Detect which cell encompasses the target text, then output its [X, Y] center coordinate. 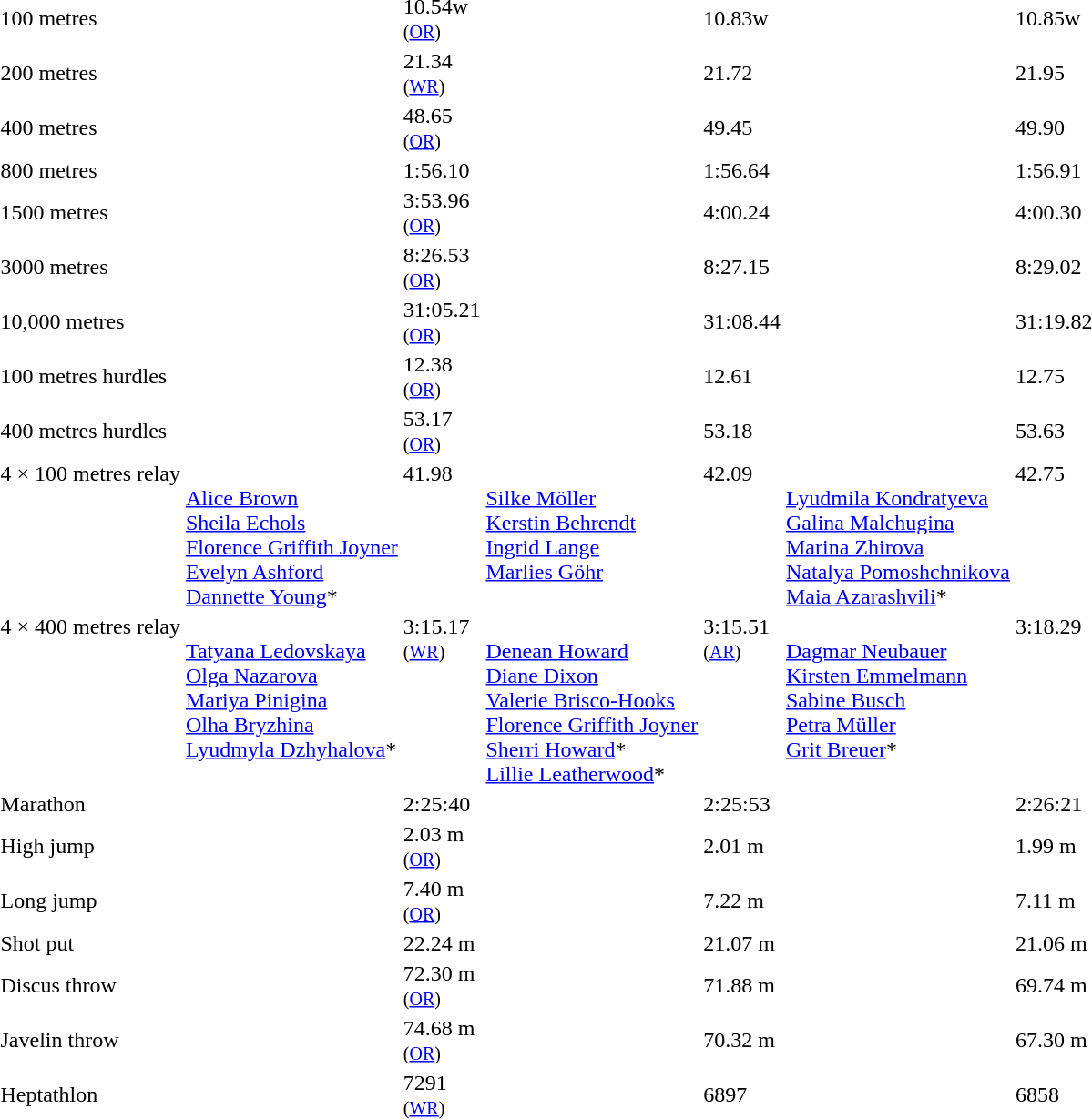
12.38(OR) [442, 377]
49.45 [742, 127]
7.40 m(OR) [442, 901]
1:56.64 [742, 170]
1:56.10 [442, 170]
Alice BrownSheila EcholsFlorence Griffith JoynerEvelyn AshfordDannette Young* [291, 535]
72.30 m(OR) [442, 985]
21.34(WR) [442, 73]
21.07 m [742, 943]
53.18 [742, 432]
21.72 [742, 73]
Tatyana LedovskayaOlga NazarovaMariya PiniginaOlha BryzhinaLyudmyla Dzhyhalova* [291, 700]
2:25:53 [742, 804]
71.88 m [742, 985]
8:26.53(OR) [442, 268]
Denean HowardDiane DixonValerie Brisco-HooksFlorence Griffith JoynerSherri Howard*Lillie Leatherwood* [592, 700]
48.65(OR) [442, 127]
4:00.24 [742, 213]
7.22 m [742, 901]
3:15.51(AR) [742, 700]
22.24 m [442, 943]
8:27.15 [742, 268]
2.03 m(OR) [442, 847]
3:53.96(OR) [442, 213]
Lyudmila KondratyevaGalina MalchuginaMarina ZhirovaNatalya PomoshchnikovaMaia Azarashvili* [898, 535]
3:15.17(WR) [442, 700]
31:05.21(OR) [442, 322]
42.09 [742, 535]
41.98 [442, 535]
12.61 [742, 377]
Silke MöllerKerstin BehrendtIngrid LangeMarlies Göhr [592, 535]
53.17(OR) [442, 432]
2:25:40 [442, 804]
2.01 m [742, 847]
Dagmar NeubauerKirsten EmmelmannSabine BuschPetra MüllerGrit Breuer* [898, 700]
31:08.44 [742, 322]
70.32 m [742, 1040]
74.68 m(OR) [442, 1040]
